From the cell containing the given text, extract its center point as (X, Y) coordinate. 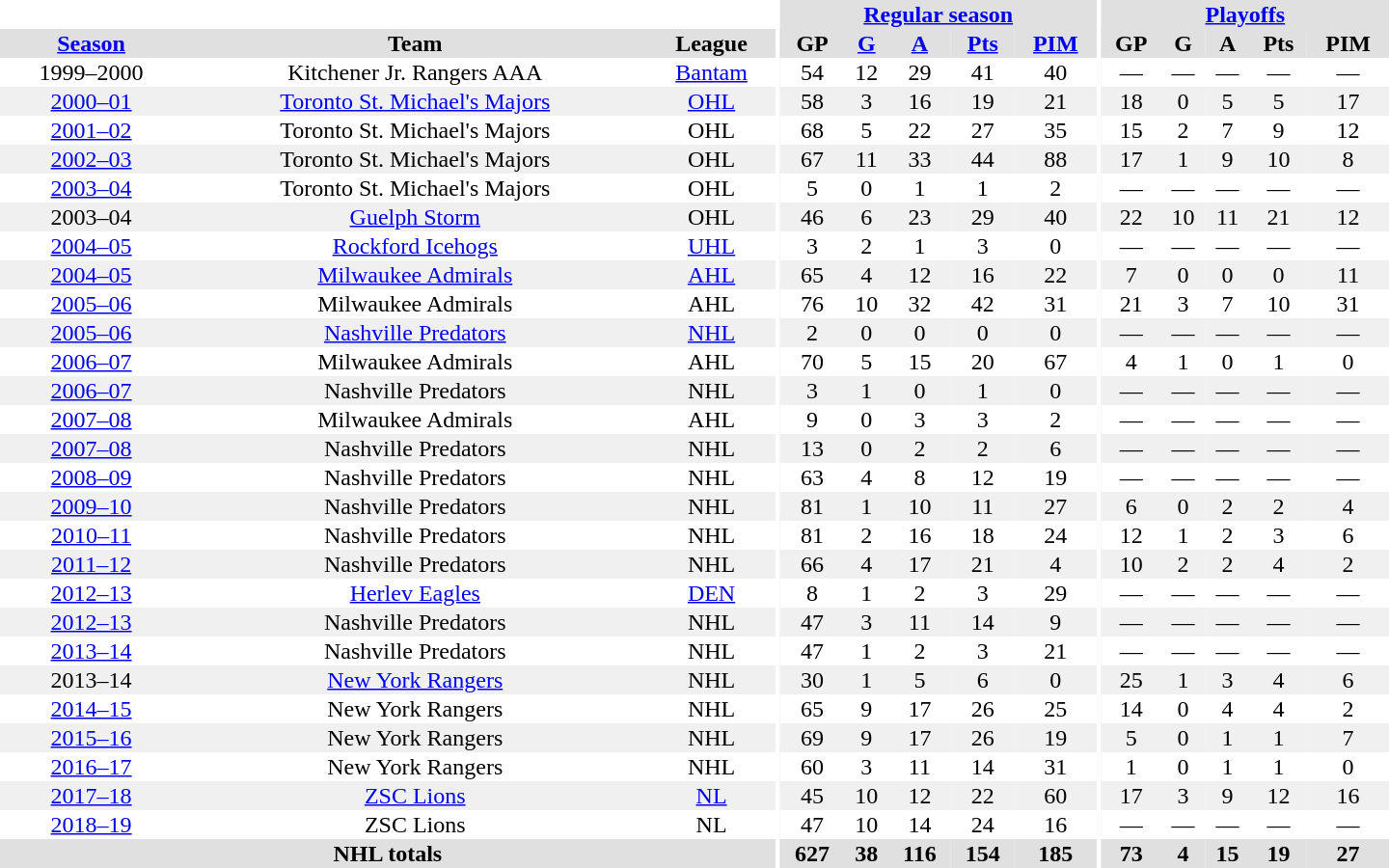
1999–2000 (91, 72)
2008–09 (91, 477)
41 (983, 72)
Season (91, 43)
2011–12 (91, 564)
Kitchener Jr. Rangers AAA (415, 72)
627 (812, 854)
70 (812, 362)
30 (812, 680)
46 (812, 217)
2001–02 (91, 130)
76 (812, 304)
20 (983, 362)
NHL totals (388, 854)
2010–11 (91, 535)
42 (983, 304)
2002–03 (91, 159)
88 (1055, 159)
154 (983, 854)
58 (812, 101)
69 (812, 738)
Rockford Icehogs (415, 246)
32 (919, 304)
45 (812, 796)
2017–18 (91, 796)
2014–15 (91, 709)
35 (1055, 130)
44 (983, 159)
2018–19 (91, 825)
2016–17 (91, 767)
13 (812, 448)
Playoffs (1245, 14)
68 (812, 130)
Herlev Eagles (415, 593)
116 (919, 854)
Regular season (939, 14)
63 (812, 477)
Team (415, 43)
2009–10 (91, 506)
Bantam (711, 72)
2000–01 (91, 101)
38 (866, 854)
54 (812, 72)
Guelph Storm (415, 217)
UHL (711, 246)
66 (812, 564)
DEN (711, 593)
2015–16 (91, 738)
73 (1131, 854)
League (711, 43)
23 (919, 217)
33 (919, 159)
185 (1055, 854)
